From the cell containing the given text, extract its center point as [X, Y] coordinate. 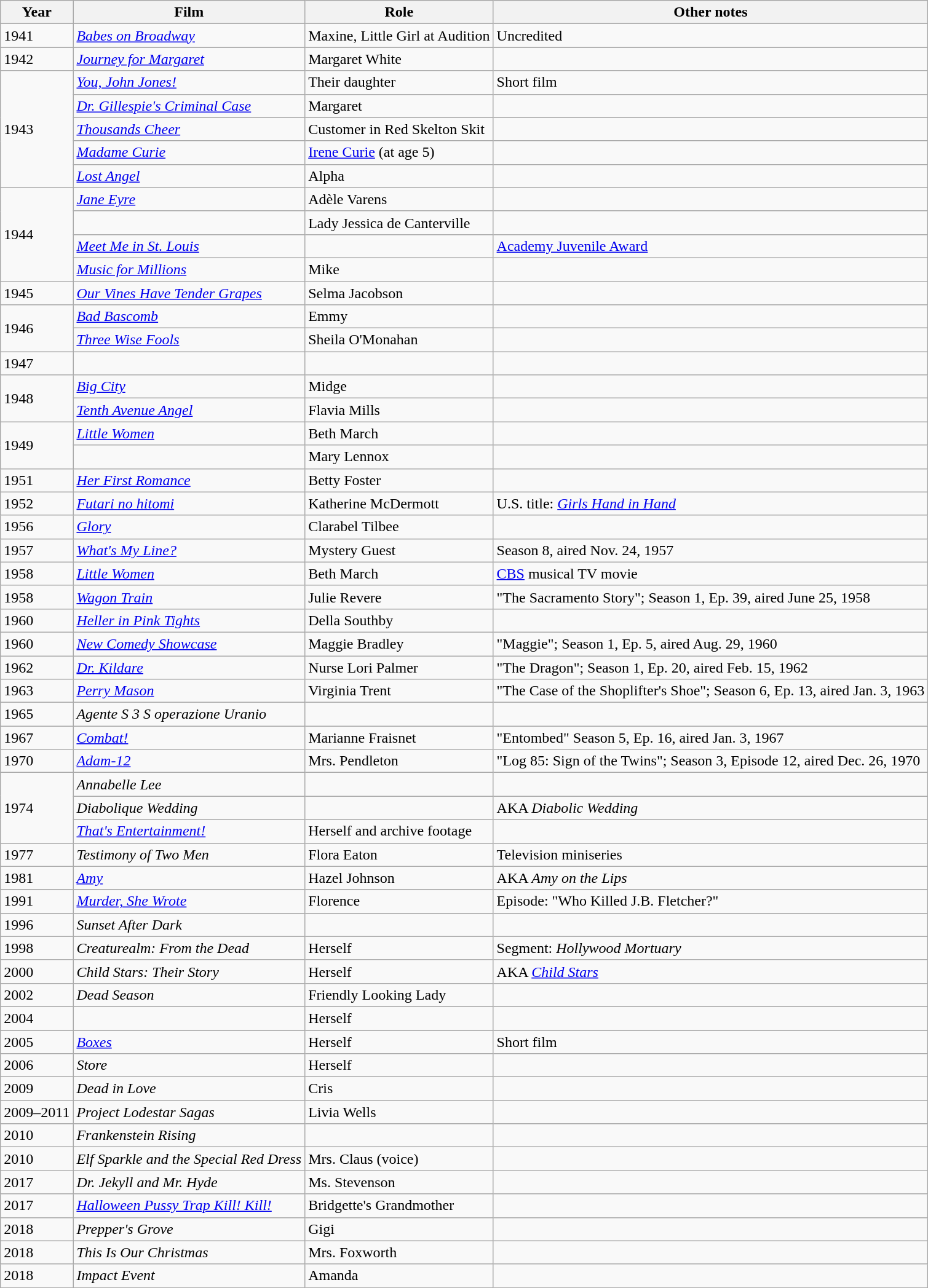
2004 [37, 1018]
Heller in Pink Tights [189, 620]
Dead in Love [189, 1089]
Irene Curie (at age 5) [399, 152]
Television miniseries [711, 855]
1944 [37, 234]
Jane Eyre [189, 199]
Store [189, 1065]
That's Entertainment! [189, 831]
Role [399, 12]
Clarabel Tilbee [399, 527]
Three Wise Fools [189, 340]
Babes on Broadway [189, 36]
1945 [37, 293]
1957 [37, 550]
Margaret White [399, 59]
Dead Season [189, 995]
1941 [37, 36]
Segment: Hollywood Mortuary [711, 948]
1963 [37, 691]
Big City [189, 387]
1962 [37, 667]
Adam-12 [189, 761]
1951 [37, 480]
Meet Me in St. Louis [189, 246]
Livia Wells [399, 1112]
1977 [37, 855]
Testimony of Two Men [189, 855]
Their daughter [399, 82]
Lady Jessica de Canterville [399, 223]
Mrs. Pendleton [399, 761]
1942 [37, 59]
1965 [37, 714]
Flavia Mills [399, 410]
Season 8, aired Nov. 24, 1957 [711, 550]
2006 [37, 1065]
Agente S 3 S operazione Uranio [189, 714]
Gigi [399, 1229]
"Maggie"; Season 1, Ep. 5, aired Aug. 29, 1960 [711, 644]
Frankenstein Rising [189, 1136]
1974 [37, 808]
"Entombed" Season 5, Ep. 16, aired Jan. 3, 1967 [711, 738]
1946 [37, 328]
2009 [37, 1089]
Julie Revere [399, 597]
Academy Juvenile Award [711, 246]
Music for Millions [189, 269]
What's My Line? [189, 550]
Katherine McDermott [399, 504]
Margaret [399, 106]
1991 [37, 901]
Amanda [399, 1276]
"The Case of the Shoplifter's Shoe"; Season 6, Ep. 13, aired Jan. 3, 1963 [711, 691]
Episode: "Who Killed J.B. Fletcher?" [711, 901]
Glory [189, 527]
2005 [37, 1042]
Lost Angel [189, 176]
Herself and archive footage [399, 831]
Dr. Gillespie's Criminal Case [189, 106]
Futari no hitomi [189, 504]
Della Southby [399, 620]
Flora Eaton [399, 855]
Betty Foster [399, 480]
Alpha [399, 176]
Other notes [711, 12]
Our Vines Have Tender Grapes [189, 293]
U.S. title: Girls Hand in Hand [711, 504]
1998 [37, 948]
Uncredited [711, 36]
Bridgette's Grandmother [399, 1206]
Tenth Avenue Angel [189, 410]
2002 [37, 995]
This Is Our Christmas [189, 1252]
Marianne Fraisnet [399, 738]
New Comedy Showcase [189, 644]
Customer in Red Skelton Skit [399, 129]
Elf Sparkle and the Special Red Dress [189, 1159]
1956 [37, 527]
Maggie Bradley [399, 644]
Amy [189, 878]
CBS musical TV movie [711, 574]
Mrs. Foxworth [399, 1252]
Thousands Cheer [189, 129]
Mary Lennox [399, 457]
Perry Mason [189, 691]
Sunset After Dark [189, 925]
Halloween Pussy Trap Kill! Kill! [189, 1206]
1952 [37, 504]
1943 [37, 129]
Bad Bascomb [189, 317]
"The Sacramento Story"; Season 1, Ep. 39, aired June 25, 1958 [711, 597]
Mike [399, 269]
Wagon Train [189, 597]
Virginia Trent [399, 691]
Midge [399, 387]
Creaturealm: From the Dead [189, 948]
Nurse Lori Palmer [399, 667]
Hazel Johnson [399, 878]
Combat! [189, 738]
Maxine, Little Girl at Audition [399, 36]
2009–2011 [37, 1112]
AKA Diabolic Wedding [711, 808]
Diabolique Wedding [189, 808]
1948 [37, 398]
"Log 85: Sign of the Twins"; Season 3, Episode 12, aired Dec. 26, 1970 [711, 761]
You, John Jones! [189, 82]
Friendly Looking Lady [399, 995]
1967 [37, 738]
Dr. Kildare [189, 667]
Annabelle Lee [189, 784]
Madame Curie [189, 152]
1981 [37, 878]
2000 [37, 971]
Film [189, 12]
Impact Event [189, 1276]
Child Stars: Their Story [189, 971]
Adèle Varens [399, 199]
Mystery Guest [399, 550]
1996 [37, 925]
"The Dragon"; Season 1, Ep. 20, aired Feb. 15, 1962 [711, 667]
AKA Child Stars [711, 971]
Dr. Jekyll and Mr. Hyde [189, 1182]
1947 [37, 363]
Murder, She Wrote [189, 901]
1970 [37, 761]
AKA Amy on the Lips [711, 878]
Ms. Stevenson [399, 1182]
Her First Romance [189, 480]
Florence [399, 901]
Year [37, 12]
Emmy [399, 317]
Selma Jacobson [399, 293]
Journey for Margaret [189, 59]
1949 [37, 445]
Cris [399, 1089]
Project Lodestar Sagas [189, 1112]
Prepper's Grove [189, 1229]
Mrs. Claus (voice) [399, 1159]
Boxes [189, 1042]
Sheila O'Monahan [399, 340]
